For the text-containing cell, return its midpoint in [X, Y] coordinate format. 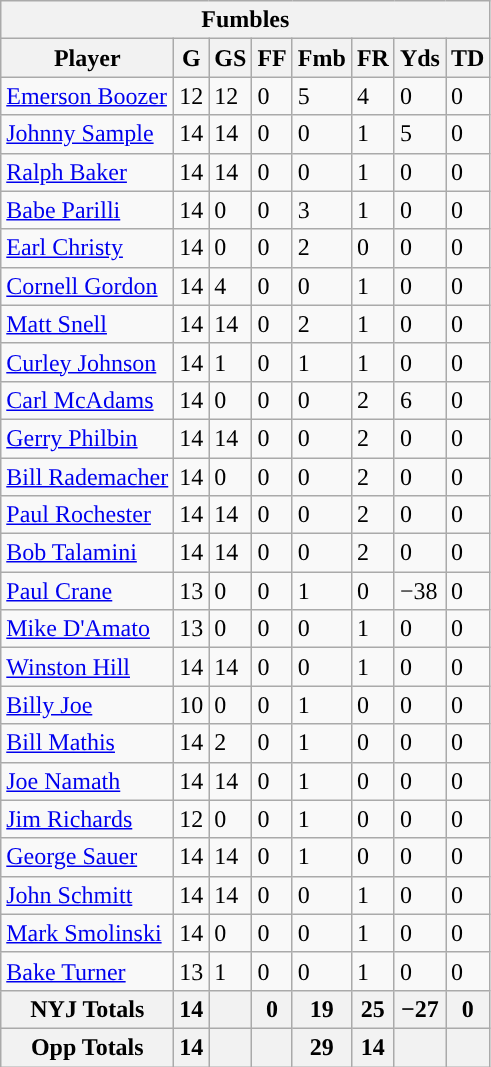
Curley Johnson [88, 362]
Ralph Baker [88, 172]
Fumbles [246, 20]
25 [372, 1009]
Matt Snell [88, 324]
Bob Talamini [88, 553]
Bill Mathis [88, 743]
Earl Christy [88, 248]
−27 [420, 1009]
Billy Joe [88, 705]
Gerry Philbin [88, 438]
Yds [420, 58]
Opp Totals [88, 1047]
Winston Hill [88, 667]
Mike D'Amato [88, 629]
Paul Crane [88, 591]
Bill Rademacher [88, 477]
19 [322, 1009]
Joe Namath [88, 781]
Carl McAdams [88, 400]
NYJ Totals [88, 1009]
29 [322, 1047]
GS [230, 58]
FF [272, 58]
10 [192, 705]
Emerson Boozer [88, 96]
FR [372, 58]
Johnny Sample [88, 134]
Jim Richards [88, 819]
Bake Turner [88, 971]
Babe Parilli [88, 210]
Paul Rochester [88, 515]
Fmb [322, 58]
−38 [420, 591]
TD [468, 58]
3 [322, 210]
George Sauer [88, 857]
G [192, 58]
John Schmitt [88, 895]
Mark Smolinski [88, 933]
Cornell Gordon [88, 286]
Player [88, 58]
6 [420, 400]
